From the cell containing the given text, extract its center point as [x, y] coordinate. 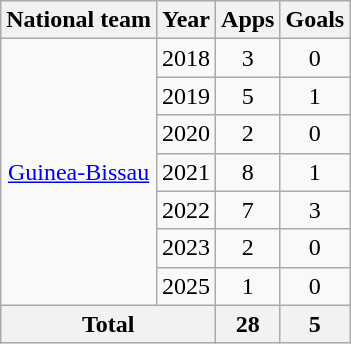
Apps [248, 20]
2021 [186, 172]
2018 [186, 58]
2020 [186, 134]
Total [108, 324]
2025 [186, 286]
2023 [186, 248]
Year [186, 20]
28 [248, 324]
8 [248, 172]
National team [79, 20]
Goals [315, 20]
7 [248, 210]
2022 [186, 210]
2019 [186, 96]
Guinea-Bissau [79, 172]
